Determine the [X, Y] coordinate at the center of the cell enclosing the given text.  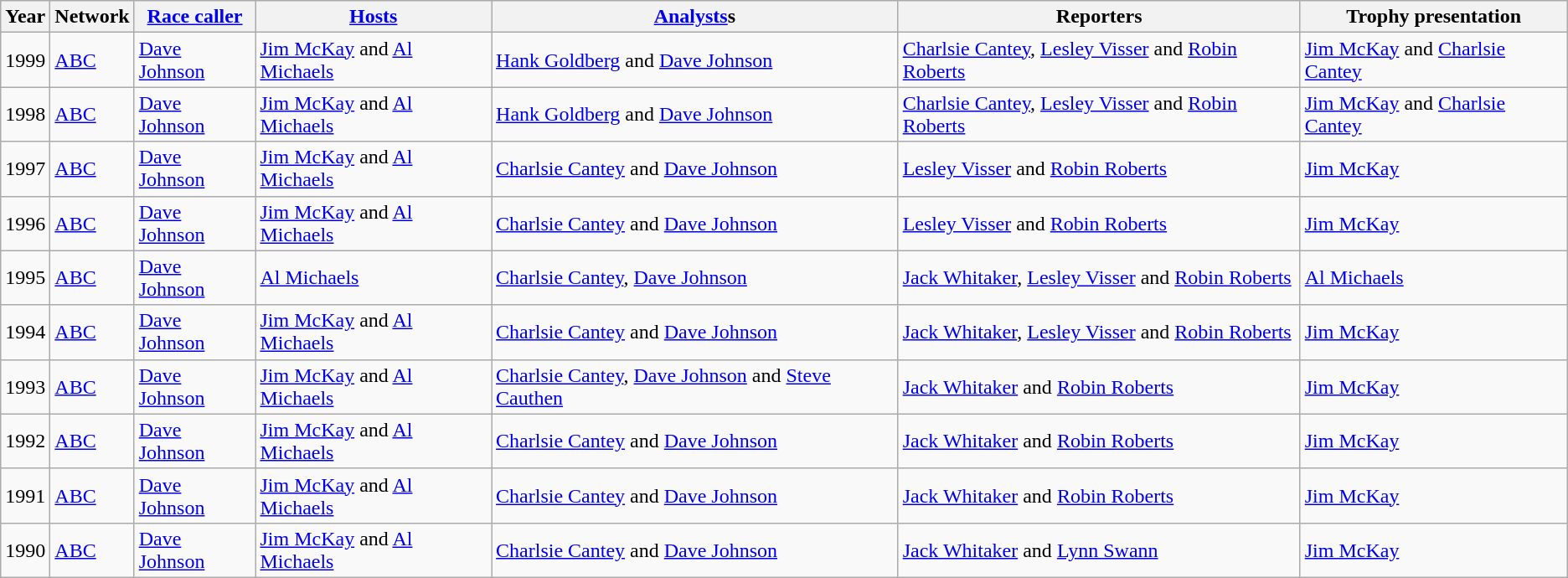
1991 [25, 496]
Jack Whitaker and Lynn Swann [1099, 550]
Network [92, 17]
Hosts [374, 17]
1998 [25, 114]
1997 [25, 169]
1990 [25, 550]
1999 [25, 60]
Trophy presentation [1434, 17]
1992 [25, 441]
Reporters [1099, 17]
Year [25, 17]
1996 [25, 223]
Race caller [194, 17]
Charlsie Cantey, Dave Johnson and Steve Cauthen [695, 387]
1995 [25, 278]
Charlsie Cantey, Dave Johnson [695, 278]
1993 [25, 387]
1994 [25, 332]
Analystss [695, 17]
